Find where the given text appears and provide that cell's center as (X, Y) coordinate. 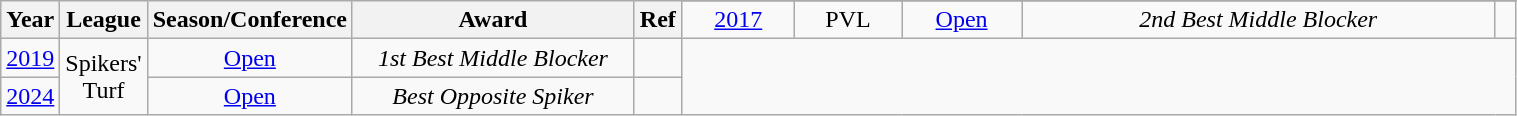
2019 (30, 58)
2024 (30, 96)
Season/Conference (250, 20)
2017 (738, 20)
Award (492, 20)
Year (30, 20)
Ref (658, 20)
2nd Best Middle Blocker (1258, 20)
League (104, 20)
Best Opposite Spiker (492, 96)
PVL (848, 20)
Spikers' Turf (104, 77)
1st Best Middle Blocker (492, 58)
